Determine the [X, Y] coordinate at the center of the cell enclosing the given text.  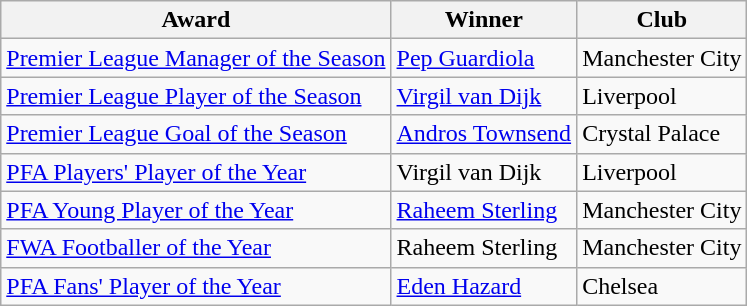
Award [196, 20]
PFA Players' Player of the Year [196, 172]
Crystal Palace [662, 134]
Chelsea [662, 286]
PFA Fans' Player of the Year [196, 286]
Premier League Manager of the Season [196, 58]
Eden Hazard [484, 286]
PFA Young Player of the Year [196, 210]
Premier League Goal of the Season [196, 134]
Premier League Player of the Season [196, 96]
FWA Footballer of the Year [196, 248]
Club [662, 20]
Andros Townsend [484, 134]
Pep Guardiola [484, 58]
Winner [484, 20]
